Return the [X, Y] coordinate for the center point of the cell that contains the specified text.  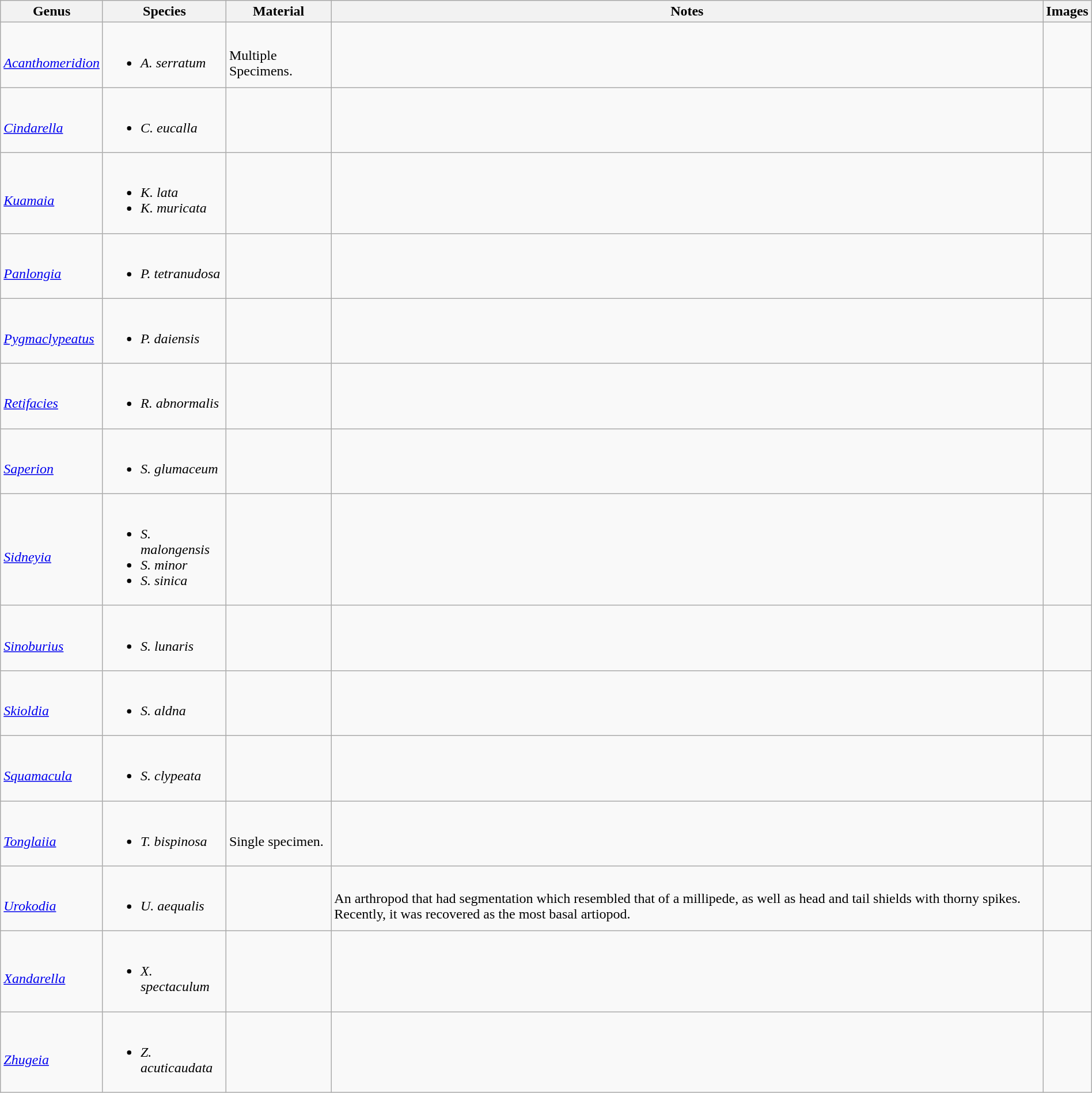
Single specimen. [278, 833]
Panlongia [52, 266]
S. lunaris [164, 638]
Species [164, 12]
Retifacies [52, 396]
U. aequalis [164, 898]
Sidneyia [52, 549]
S. glumaceum [164, 461]
A. serratum [164, 55]
R. abnormalis [164, 396]
Squamacula [52, 768]
Material [278, 12]
P. daiensis [164, 331]
Saperion [52, 461]
Skioldia [52, 703]
Xandarella [52, 971]
Notes [687, 12]
Zhugeia [52, 1052]
X. spectaculum [164, 971]
Urokodia [52, 898]
S. clypeata [164, 768]
S. aldna [164, 703]
Kuamaia [52, 193]
Multiple Specimens. [278, 55]
Pygmaclypeatus [52, 331]
S. malongensisS. minorS. sinica [164, 549]
Genus [52, 12]
Acanthomeridion [52, 55]
T. bispinosa [164, 833]
Z. acuticaudata [164, 1052]
C. eucalla [164, 120]
Cindarella [52, 120]
Sinoburius [52, 638]
Images [1067, 12]
Tonglaiia [52, 833]
P. tetranudosa [164, 266]
K. lataK. muricata [164, 193]
